Capture the cell that displays the provided text and extract its [X, Y] central coordinate. 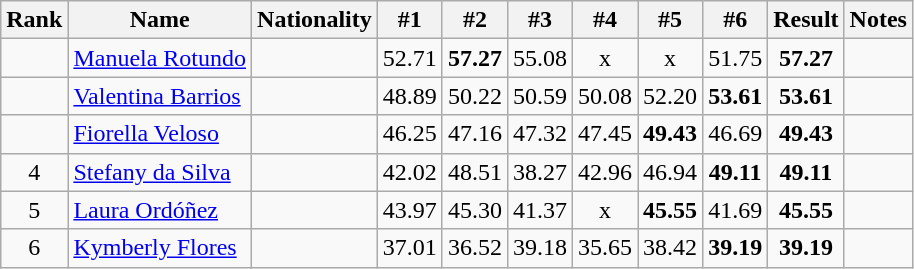
Fiorella Veloso [160, 134]
38.42 [670, 248]
46.94 [670, 172]
43.97 [410, 210]
37.01 [410, 248]
#6 [736, 20]
48.89 [410, 96]
41.37 [540, 210]
50.08 [604, 96]
36.52 [474, 248]
6 [34, 248]
55.08 [540, 58]
45.30 [474, 210]
Nationality [315, 20]
#2 [474, 20]
47.32 [540, 134]
42.96 [604, 172]
Notes [878, 20]
48.51 [474, 172]
46.69 [736, 134]
Kymberly Flores [160, 248]
51.75 [736, 58]
42.02 [410, 172]
#1 [410, 20]
41.69 [736, 210]
46.25 [410, 134]
#3 [540, 20]
38.27 [540, 172]
50.59 [540, 96]
39.18 [540, 248]
5 [34, 210]
Manuela Rotundo [160, 58]
47.16 [474, 134]
Stefany da Silva [160, 172]
#4 [604, 20]
Name [160, 20]
50.22 [474, 96]
Laura Ordóñez [160, 210]
52.71 [410, 58]
#5 [670, 20]
47.45 [604, 134]
Valentina Barrios [160, 96]
Rank [34, 20]
52.20 [670, 96]
4 [34, 172]
Result [806, 20]
35.65 [604, 248]
